Detect which cell encompasses the target text, then output its (x, y) center coordinate. 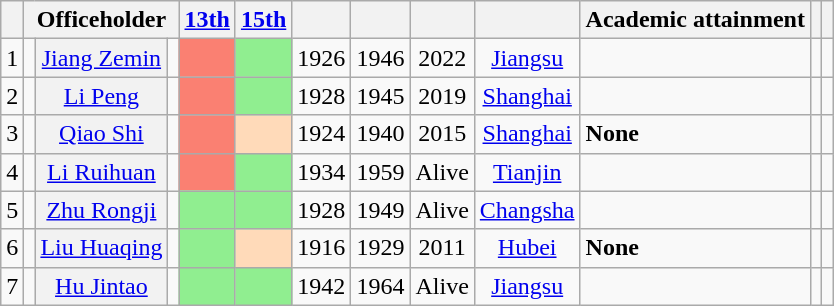
1924 (322, 134)
2 (12, 96)
1 (12, 58)
Li Peng (102, 96)
Hu Jintao (102, 286)
Zhu Rongji (102, 210)
4 (12, 172)
1959 (380, 172)
Officeholder (102, 20)
1940 (380, 134)
6 (12, 248)
1926 (322, 58)
2019 (442, 96)
13th (207, 20)
2011 (442, 248)
1929 (380, 248)
5 (12, 210)
Qiao Shi (102, 134)
1942 (322, 286)
Changsha (527, 210)
3 (12, 134)
Academic attainment (695, 20)
1916 (322, 248)
1964 (380, 286)
2015 (442, 134)
1934 (322, 172)
7 (12, 286)
Hubei (527, 248)
Tianjin (527, 172)
Li Ruihuan (102, 172)
1949 (380, 210)
1946 (380, 58)
Liu Huaqing (102, 248)
15th (263, 20)
Jiang Zemin (102, 58)
2022 (442, 58)
1945 (380, 96)
